Pinpoint the cell where the given text exists, returning its (x, y) midpoint coordinate. 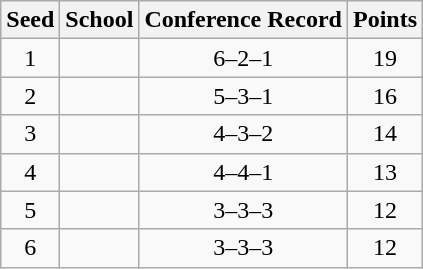
3 (30, 134)
6–2–1 (244, 58)
16 (384, 96)
14 (384, 134)
5–3–1 (244, 96)
2 (30, 96)
Conference Record (244, 20)
4 (30, 172)
Seed (30, 20)
13 (384, 172)
19 (384, 58)
4–4–1 (244, 172)
Points (384, 20)
6 (30, 248)
5 (30, 210)
4–3–2 (244, 134)
1 (30, 58)
School (100, 20)
